Scan for the cell matching the given text and deliver its (X, Y) coordinate at center. 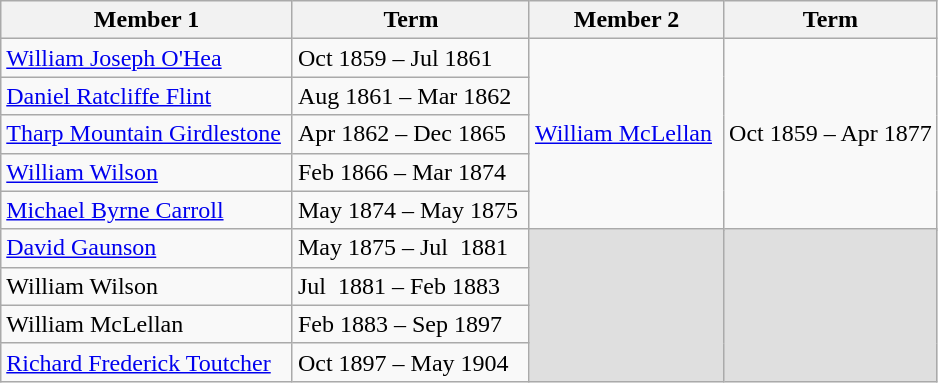
Member 2 (626, 20)
Oct 1859 – Jul 1861 (410, 58)
Richard Frederick Toutcher (147, 362)
Apr 1862 – Dec 1865 (410, 134)
Feb 1883 – Sep 1897 (410, 324)
Tharp Mountain Girdlestone (147, 134)
David Gaunson (147, 248)
May 1874 – May 1875 (410, 210)
Jul 1881 – Feb 1883 (410, 286)
William Joseph O'Hea (147, 58)
Oct 1897 – May 1904 (410, 362)
Feb 1866 – Mar 1874 (410, 172)
Michael Byrne Carroll (147, 210)
Member 1 (147, 20)
Aug 1861 – Mar 1862 (410, 96)
Oct 1859 – Apr 1877 (831, 134)
May 1875 – Jul 1881 (410, 248)
Daniel Ratcliffe Flint (147, 96)
